Provide the [X, Y] coordinate of the cell's center where the given text is located.  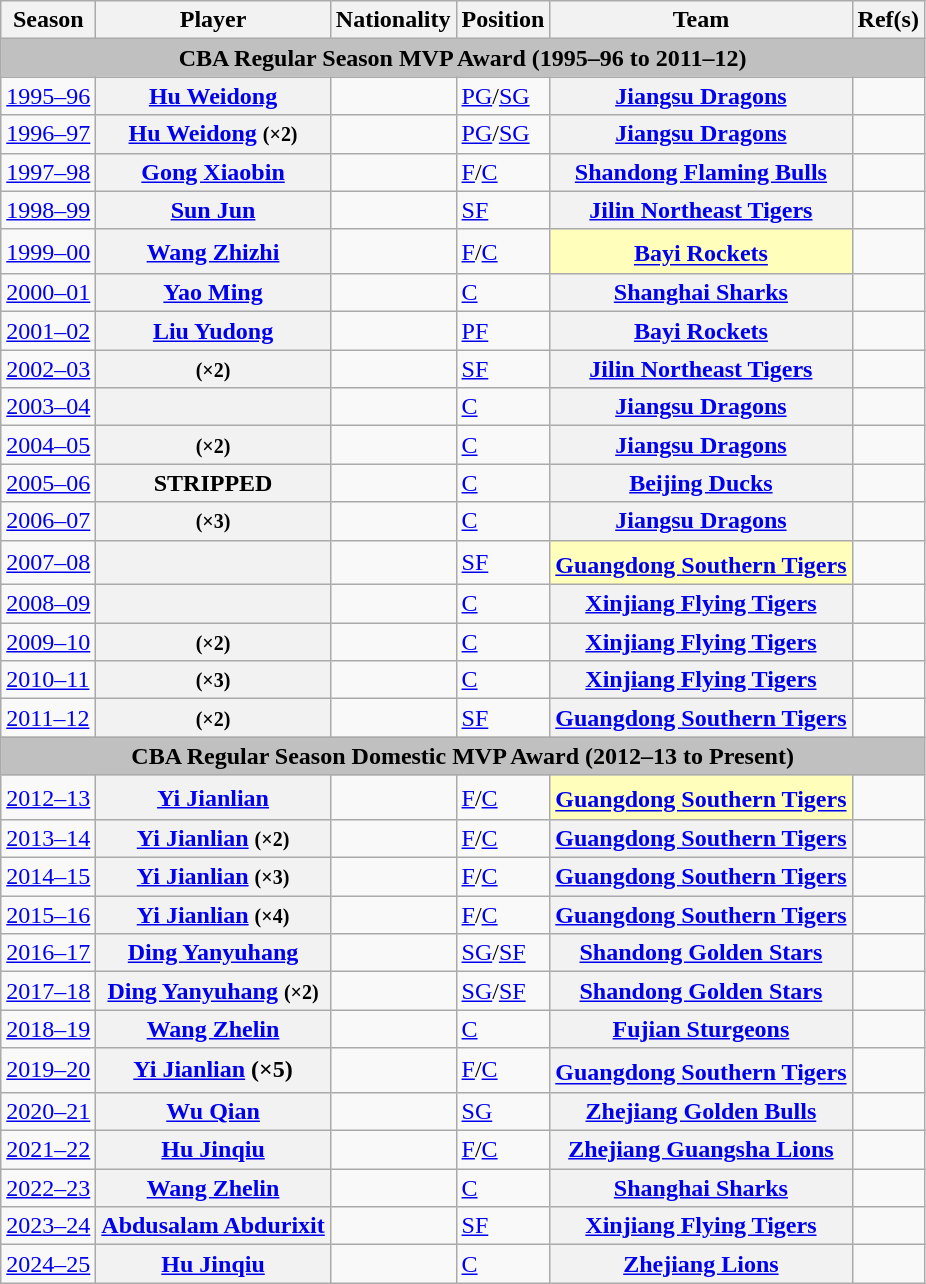
2020–21 [48, 1111]
Yi Jianlian (×3) [213, 877]
Yi Jianlian (×4) [213, 915]
Abdusalam Abdurixit [213, 1226]
Hu Weidong (×2) [213, 134]
2013–14 [48, 839]
Hu Weidong [213, 96]
2022–23 [48, 1188]
2017–18 [48, 991]
Position [503, 20]
Wu Qian [213, 1111]
2003–04 [48, 407]
Sun Jun [213, 210]
2010–11 [48, 680]
1997–98 [48, 172]
2011–12 [48, 718]
Zhejiang Lions [701, 1264]
2018–19 [48, 1029]
Season [48, 20]
CBA Regular Season MVP Award (1995–96 to 2011–12) [463, 58]
Ding Yanyuhang (×2) [213, 991]
2002–03 [48, 369]
2007–08 [48, 562]
Beijing Ducks [701, 483]
2016–17 [48, 953]
Gong Xiaobin [213, 172]
2014–15 [48, 877]
STRIPPED [213, 483]
Shandong Flaming Bulls [701, 172]
1996–97 [48, 134]
Player [213, 20]
2019–20 [48, 1070]
2024–25 [48, 1264]
Yi Jianlian [213, 798]
Nationality [393, 20]
CBA Regular Season Domestic MVP Award (2012–13 to Present) [463, 756]
SG [503, 1111]
Yao Ming [213, 293]
2001–02 [48, 331]
Yi Jianlian (×2) [213, 839]
1999–00 [48, 252]
2009–10 [48, 642]
Wang Zhizhi [213, 252]
Yi Jianlian (×5) [213, 1070]
Ding Yanyuhang [213, 953]
Fujian Sturgeons [701, 1029]
Ref(s) [888, 20]
1998–99 [48, 210]
Liu Yudong [213, 331]
2023–24 [48, 1226]
2000–01 [48, 293]
2006–07 [48, 521]
2005–06 [48, 483]
2015–16 [48, 915]
PF [503, 331]
1995–96 [48, 96]
Zhejiang Golden Bulls [701, 1111]
2008–09 [48, 604]
2012–13 [48, 798]
Team [701, 20]
2004–05 [48, 445]
2021–22 [48, 1150]
Zhejiang Guangsha Lions [701, 1150]
